Pinpoint the cell where the given text exists, returning its [X, Y] midpoint coordinate. 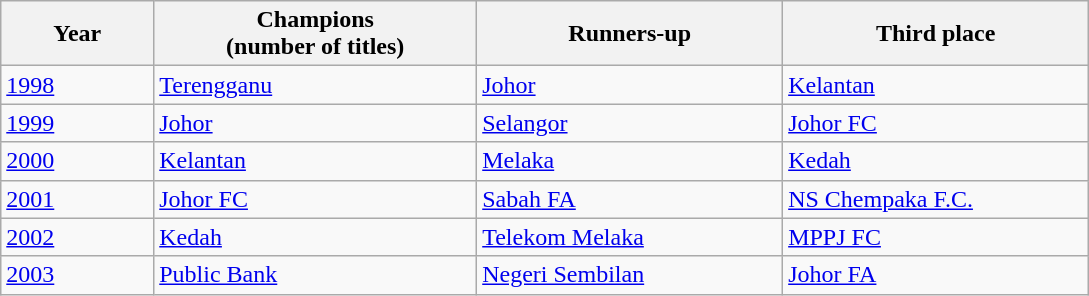
Sabah FA [630, 199]
2002 [78, 237]
Public Bank [316, 275]
Negeri Sembilan [630, 275]
Champions(number of titles) [316, 34]
Telekom Melaka [630, 237]
Runners-up [630, 34]
Terengganu [316, 85]
MPPJ FC [936, 237]
2000 [78, 161]
Year [78, 34]
Third place [936, 34]
1999 [78, 123]
Melaka [630, 161]
NS Chempaka F.C. [936, 199]
Johor FA [936, 275]
2001 [78, 199]
1998 [78, 85]
2003 [78, 275]
Selangor [630, 123]
